Provide the [X, Y] coordinate of the cell's center where the given text is located.  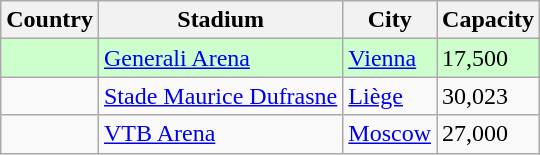
Stadium [220, 20]
27,000 [488, 134]
Capacity [488, 20]
Liège [390, 96]
Generali Arena [220, 58]
VTB Arena [220, 134]
Country [50, 20]
17,500 [488, 58]
30,023 [488, 96]
Moscow [390, 134]
City [390, 20]
Vienna [390, 58]
Stade Maurice Dufrasne [220, 96]
